Return [x, y] of the center of cell containing provided text 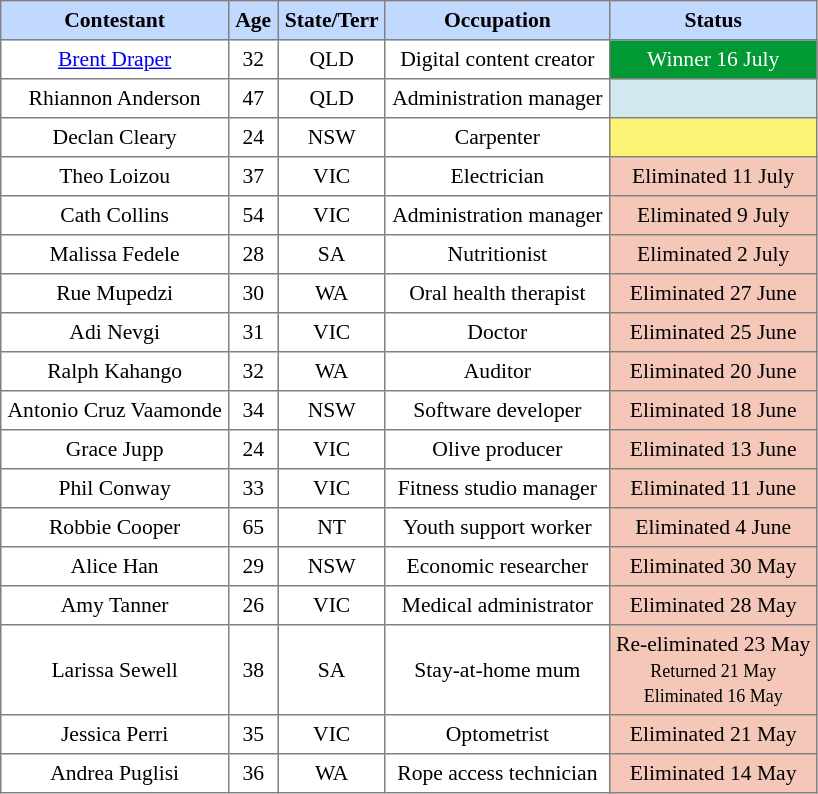
Brent Draper [115, 60]
Eliminated 18 June [713, 410]
Doctor [497, 332]
Grace Jupp [115, 450]
Rope access technician [497, 774]
Phil Conway [115, 488]
Winner 16 July [713, 60]
Eliminated 25 June [713, 332]
Contestant [115, 20]
Adi Nevgi [115, 332]
30 [252, 294]
Declan Cleary [115, 138]
Cath Collins [115, 216]
Oral health therapist [497, 294]
31 [252, 332]
Eliminated 30 May [713, 566]
Eliminated 27 June [713, 294]
Auditor [497, 372]
Theo Loizou [115, 176]
Stay-at-home mum [497, 670]
28 [252, 254]
Rue Mupedzi [115, 294]
Robbie Cooper [115, 528]
Antonio Cruz Vaamonde [115, 410]
Optometrist [497, 734]
35 [252, 734]
Eliminated 9 July [713, 216]
36 [252, 774]
Eliminated 28 May [713, 606]
Amy Tanner [115, 606]
Re-eliminated 23 MayReturned 21 MayEliminated 16 May [713, 670]
Youth support worker [497, 528]
Software developer [497, 410]
37 [252, 176]
Eliminated 13 June [713, 450]
47 [252, 98]
Eliminated 11 July [713, 176]
38 [252, 670]
65 [252, 528]
Economic researcher [497, 566]
Rhiannon Anderson [115, 98]
Ralph Kahango [115, 372]
Age [252, 20]
Eliminated 2 July [713, 254]
26 [252, 606]
33 [252, 488]
State/Terr [332, 20]
Digital content creator [497, 60]
29 [252, 566]
Nutritionist [497, 254]
Olive producer [497, 450]
54 [252, 216]
Carpenter [497, 138]
NT [332, 528]
Eliminated 4 June [713, 528]
Andrea Puglisi [115, 774]
Eliminated 14 May [713, 774]
Medical administrator [497, 606]
Status [713, 20]
Electrician [497, 176]
Eliminated 11 June [713, 488]
34 [252, 410]
Jessica Perri [115, 734]
Eliminated 21 May [713, 734]
Fitness studio manager [497, 488]
Malissa Fedele [115, 254]
Larissa Sewell [115, 670]
Alice Han [115, 566]
Eliminated 20 June [713, 372]
Occupation [497, 20]
